Locate the cell with the specified text and output its [x, y] center coordinate. 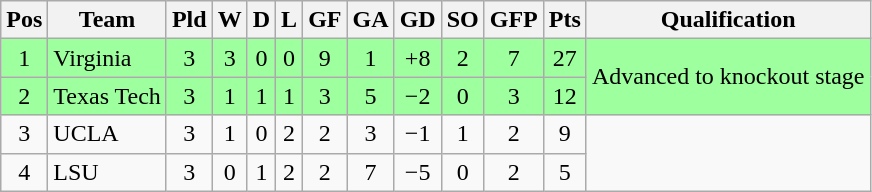
Pld [189, 20]
Advanced to knockout stage [728, 77]
Texas Tech [108, 96]
12 [564, 96]
SO [462, 20]
−5 [418, 172]
GD [418, 20]
−1 [418, 134]
27 [564, 58]
+8 [418, 58]
Pts [564, 20]
LSU [108, 172]
D [261, 20]
W [230, 20]
−2 [418, 96]
Team [108, 20]
GA [370, 20]
Qualification [728, 20]
L [290, 20]
GF [325, 20]
4 [24, 172]
Pos [24, 20]
GFP [514, 20]
UCLA [108, 134]
Virginia [108, 58]
